Output the (x, y) coordinate of the center of the cell containing the given text.  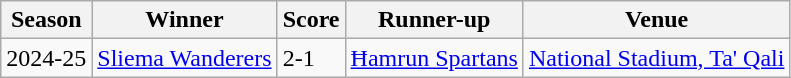
Runner-up (434, 20)
Score (311, 20)
National Stadium, Ta' Qali (656, 58)
Sliema Wanderers (184, 58)
Winner (184, 20)
2024-25 (46, 58)
2-1 (311, 58)
Ħamrun Spartans (434, 58)
Season (46, 20)
Venue (656, 20)
